Return (X, Y) of the center of cell containing provided text 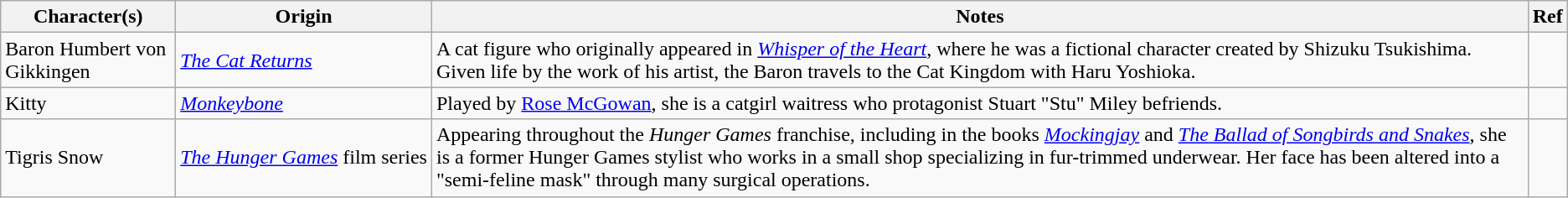
Character(s) (89, 17)
The Hunger Games film series (304, 158)
Notes (980, 17)
Tigris Snow (89, 158)
Kitty (89, 103)
Monkeybone (304, 103)
Origin (304, 17)
Played by Rose McGowan, she is a catgirl waitress who protagonist Stuart "Stu" Miley befriends. (980, 103)
Baron Humbert von Gikkingen (89, 60)
The Cat Returns (304, 60)
Ref (1548, 17)
